Output the [x, y] coordinate of the center of the cell containing the given text.  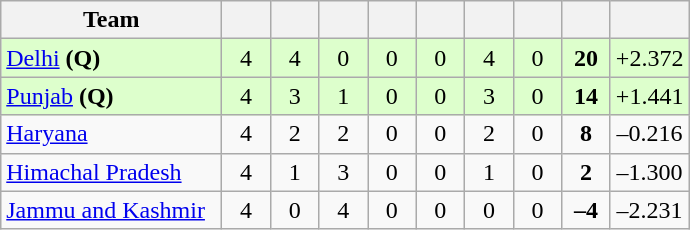
20 [586, 58]
8 [586, 134]
Jammu and Kashmir [112, 210]
+1.441 [650, 96]
Delhi (Q) [112, 58]
–0.216 [650, 134]
Haryana [112, 134]
Team [112, 20]
Punjab (Q) [112, 96]
–2.231 [650, 210]
Himachal Pradesh [112, 172]
14 [586, 96]
+2.372 [650, 58]
–1.300 [650, 172]
–4 [586, 210]
